Detect which cell encompasses the target text, then output its (x, y) center coordinate. 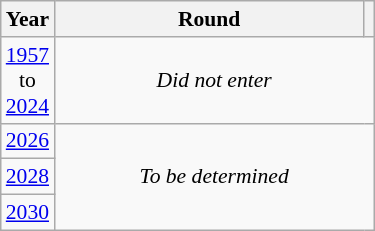
1957to2024 (28, 80)
Did not enter (214, 80)
To be determined (214, 176)
2028 (28, 177)
Year (28, 19)
2026 (28, 141)
Round (209, 19)
2030 (28, 213)
